Capture the cell that displays the provided text and extract its (x, y) central coordinate. 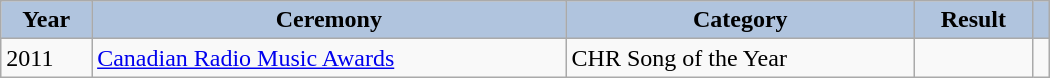
Category (740, 20)
Ceremony (329, 20)
2011 (46, 58)
Result (974, 20)
CHR Song of the Year (740, 58)
Canadian Radio Music Awards (329, 58)
Year (46, 20)
